Capture the cell that displays the provided text and extract its [x, y] central coordinate. 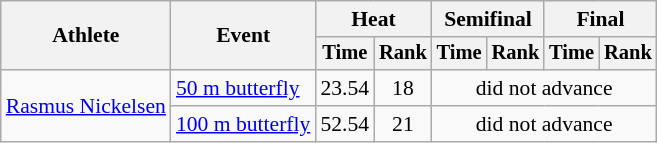
52.54 [344, 124]
Rasmus Nickelsen [86, 106]
50 m butterfly [243, 88]
Final [600, 19]
23.54 [344, 88]
18 [403, 88]
100 m butterfly [243, 124]
21 [403, 124]
Athlete [86, 36]
Semifinal [488, 19]
Heat [373, 19]
Event [243, 36]
